From the cell containing the given text, extract its center point as (x, y) coordinate. 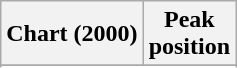
Peakposition (189, 34)
Chart (2000) (72, 34)
